Pinpoint the cell where the given text exists, returning its (X, Y) midpoint coordinate. 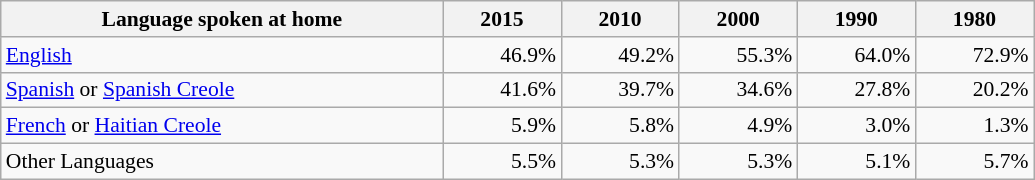
41.6% (502, 90)
2010 (620, 19)
3.0% (856, 126)
39.7% (620, 90)
2015 (502, 19)
55.3% (738, 55)
5.7% (974, 162)
4.9% (738, 126)
5.8% (620, 126)
5.9% (502, 126)
1.3% (974, 126)
Spanish or Spanish Creole (222, 90)
5.1% (856, 162)
27.8% (856, 90)
5.5% (502, 162)
1980 (974, 19)
46.9% (502, 55)
72.9% (974, 55)
Language spoken at home (222, 19)
49.2% (620, 55)
French or Haitian Creole (222, 126)
34.6% (738, 90)
1990 (856, 19)
64.0% (856, 55)
Other Languages (222, 162)
English (222, 55)
2000 (738, 19)
20.2% (974, 90)
